Provide the (x, y) coordinate of the cell's center where the given text is located.  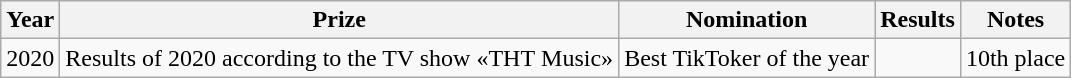
Results (918, 20)
Notes (1015, 20)
Year (30, 20)
Prize (340, 20)
Results of 2020 according to the TV show «ТНТ Music» (340, 58)
2020 (30, 58)
Nomination (747, 20)
10th place (1015, 58)
Best TikToker of the year (747, 58)
